Scan for the cell matching the given text and deliver its (X, Y) coordinate at center. 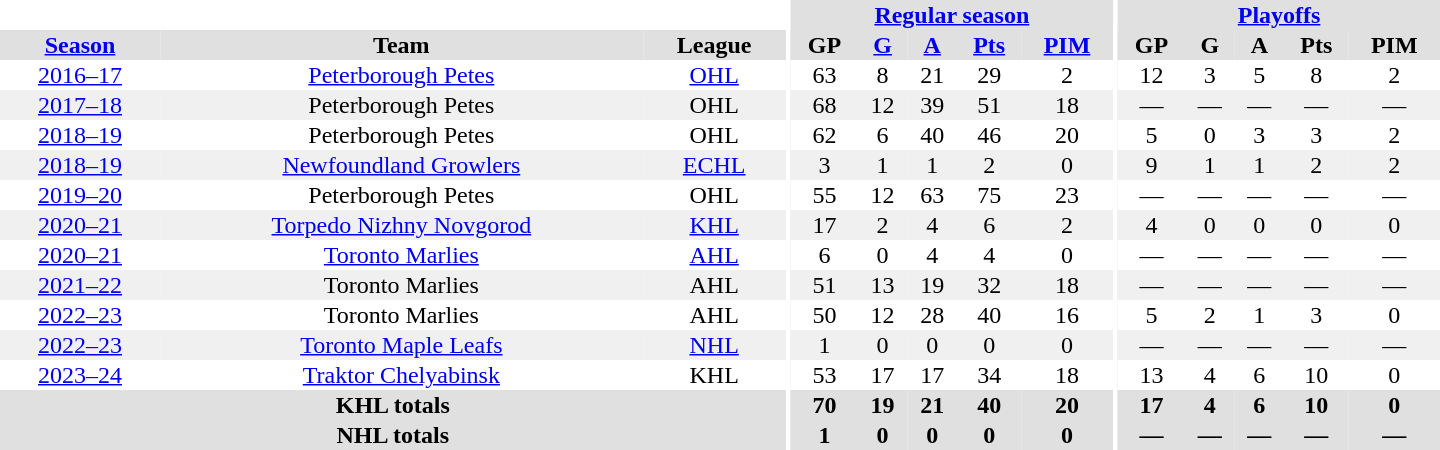
53 (824, 375)
League (714, 45)
2017–18 (80, 105)
75 (989, 195)
28 (932, 315)
2021–22 (80, 285)
Newfoundland Growlers (402, 165)
29 (989, 75)
2023–24 (80, 375)
2019–20 (80, 195)
23 (1066, 195)
32 (989, 285)
68 (824, 105)
46 (989, 135)
39 (932, 105)
Torpedo Nizhny Novgorod (402, 225)
NHL (714, 345)
50 (824, 315)
34 (989, 375)
Toronto Maple Leafs (402, 345)
Playoffs (1279, 15)
KHL totals (393, 405)
Traktor Chelyabinsk (402, 375)
NHL totals (393, 435)
55 (824, 195)
Team (402, 45)
2016–17 (80, 75)
16 (1066, 315)
9 (1152, 165)
Regular season (952, 15)
62 (824, 135)
70 (824, 405)
ECHL (714, 165)
Season (80, 45)
